Return the (x, y) coordinate for the center point of the cell that contains the specified text.  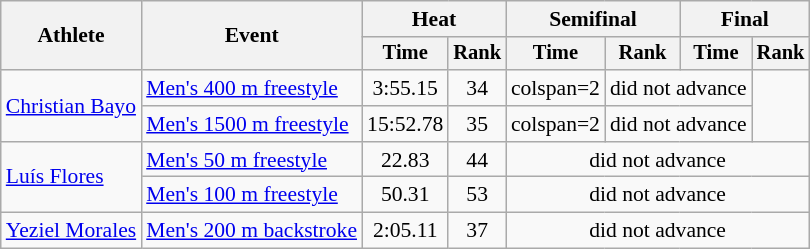
Luís Flores (71, 178)
37 (477, 231)
Men's 50 m freestyle (252, 160)
15:52.78 (405, 124)
Final (744, 19)
Men's 200 m backstroke (252, 231)
34 (477, 88)
50.31 (405, 195)
3:55.15 (405, 88)
Event (252, 36)
53 (477, 195)
Christian Bayo (71, 106)
2:05.11 (405, 231)
Men's 400 m freestyle (252, 88)
35 (477, 124)
Yeziel Morales (71, 231)
22.83 (405, 160)
Athlete (71, 36)
Semifinal (593, 19)
44 (477, 160)
Men's 1500 m freestyle (252, 124)
Heat (434, 19)
Men's 100 m freestyle (252, 195)
